Locate the cell with the specified text and output its (X, Y) center coordinate. 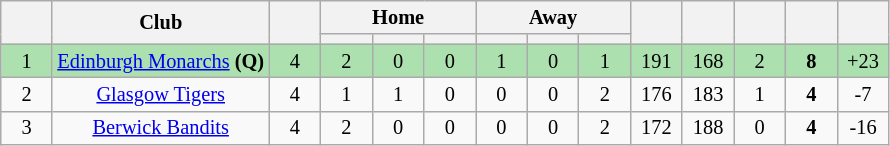
+23 (863, 61)
3 (27, 128)
8 (812, 61)
Glasgow Tigers (160, 94)
172 (657, 128)
183 (708, 94)
Edinburgh Monarchs (Q) (160, 61)
-7 (863, 94)
188 (708, 128)
Home (398, 17)
Club (160, 22)
176 (657, 94)
-16 (863, 128)
168 (708, 61)
Away (554, 17)
Berwick Bandits (160, 128)
191 (657, 61)
